Find where the given text appears and provide that cell's center as [x, y] coordinate. 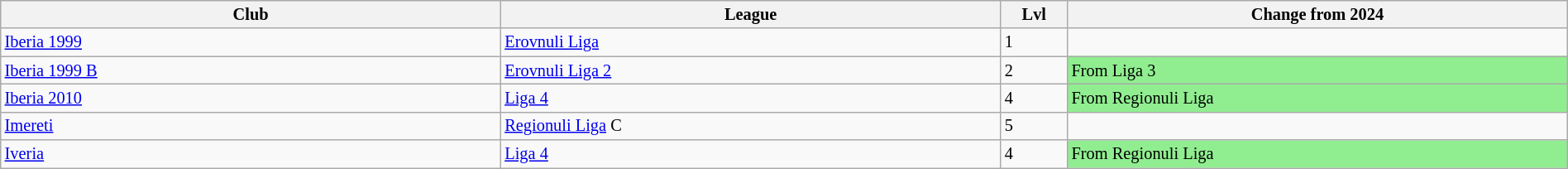
Change from 2024 [1318, 14]
Lvl [1034, 14]
Iberia 1999 [251, 42]
Iberia 2010 [251, 98]
Iveria [251, 154]
Iberia 1999 B [251, 70]
Imereti [251, 126]
Regionuli Liga C [751, 126]
Erovnuli Liga [751, 42]
2 [1034, 70]
Club [251, 14]
League [751, 14]
1 [1034, 42]
5 [1034, 126]
From Liga 3 [1318, 70]
Erovnuli Liga 2 [751, 70]
